Identify which cell holds the provided text, then report its (X, Y) central coordinate. 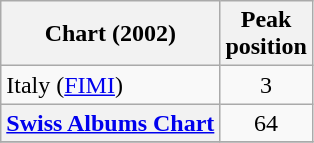
3 (266, 85)
Chart (2002) (110, 34)
Italy (FIMI) (110, 85)
Peakposition (266, 34)
64 (266, 123)
Swiss Albums Chart (110, 123)
